For the text-containing cell, return its midpoint in (x, y) coordinate format. 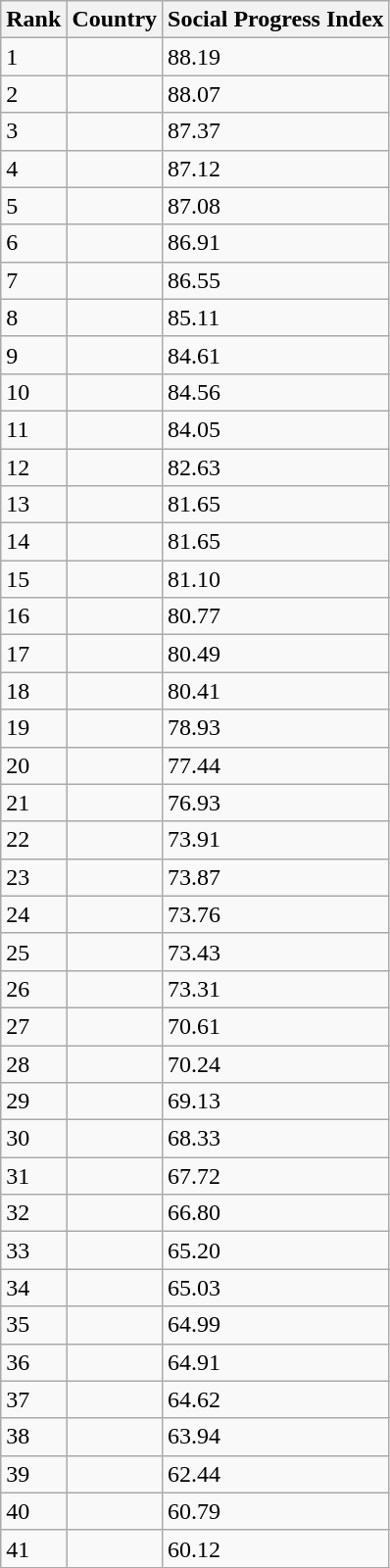
7 (33, 280)
25 (33, 952)
23 (33, 877)
84.05 (276, 429)
21 (33, 803)
22 (33, 840)
84.61 (276, 355)
18 (33, 691)
37 (33, 1399)
15 (33, 579)
60.79 (276, 1511)
26 (33, 989)
82.63 (276, 467)
39 (33, 1474)
13 (33, 505)
76.93 (276, 803)
32 (33, 1213)
80.49 (276, 654)
8 (33, 318)
73.91 (276, 840)
87.08 (276, 206)
35 (33, 1325)
9 (33, 355)
84.56 (276, 392)
17 (33, 654)
86.91 (276, 243)
77.44 (276, 765)
4 (33, 169)
73.43 (276, 952)
33 (33, 1250)
2 (33, 94)
88.07 (276, 94)
34 (33, 1288)
85.11 (276, 318)
16 (33, 616)
5 (33, 206)
68.33 (276, 1139)
63.94 (276, 1437)
73.76 (276, 914)
81.10 (276, 579)
40 (33, 1511)
12 (33, 467)
60.12 (276, 1548)
73.31 (276, 989)
64.62 (276, 1399)
86.55 (276, 280)
87.37 (276, 131)
Social Progress Index (276, 20)
87.12 (276, 169)
31 (33, 1176)
88.19 (276, 57)
36 (33, 1362)
6 (33, 243)
24 (33, 914)
64.99 (276, 1325)
20 (33, 765)
62.44 (276, 1474)
80.41 (276, 691)
38 (33, 1437)
19 (33, 728)
3 (33, 131)
41 (33, 1548)
73.87 (276, 877)
28 (33, 1063)
69.13 (276, 1102)
Country (115, 20)
66.80 (276, 1213)
64.91 (276, 1362)
1 (33, 57)
10 (33, 392)
67.72 (276, 1176)
70.61 (276, 1026)
27 (33, 1026)
65.20 (276, 1250)
78.93 (276, 728)
Rank (33, 20)
11 (33, 429)
80.77 (276, 616)
14 (33, 542)
70.24 (276, 1063)
65.03 (276, 1288)
30 (33, 1139)
29 (33, 1102)
